Extract the [X, Y] coordinate from the center of the cell holding the provided text.  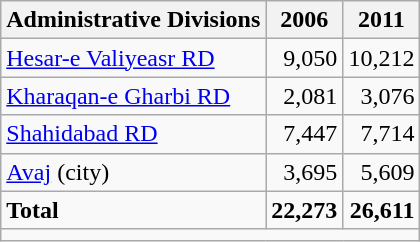
Administrative Divisions [134, 20]
2011 [382, 20]
26,611 [382, 210]
9,050 [304, 58]
Shahidabad RD [134, 134]
3,695 [304, 172]
2006 [304, 20]
2,081 [304, 96]
5,609 [382, 172]
10,212 [382, 58]
Total [134, 210]
Avaj (city) [134, 172]
22,273 [304, 210]
7,714 [382, 134]
Hesar-e Valiyeasr RD [134, 58]
3,076 [382, 96]
Kharaqan-e Gharbi RD [134, 96]
7,447 [304, 134]
